Locate the cell with the specified text and output its (X, Y) center coordinate. 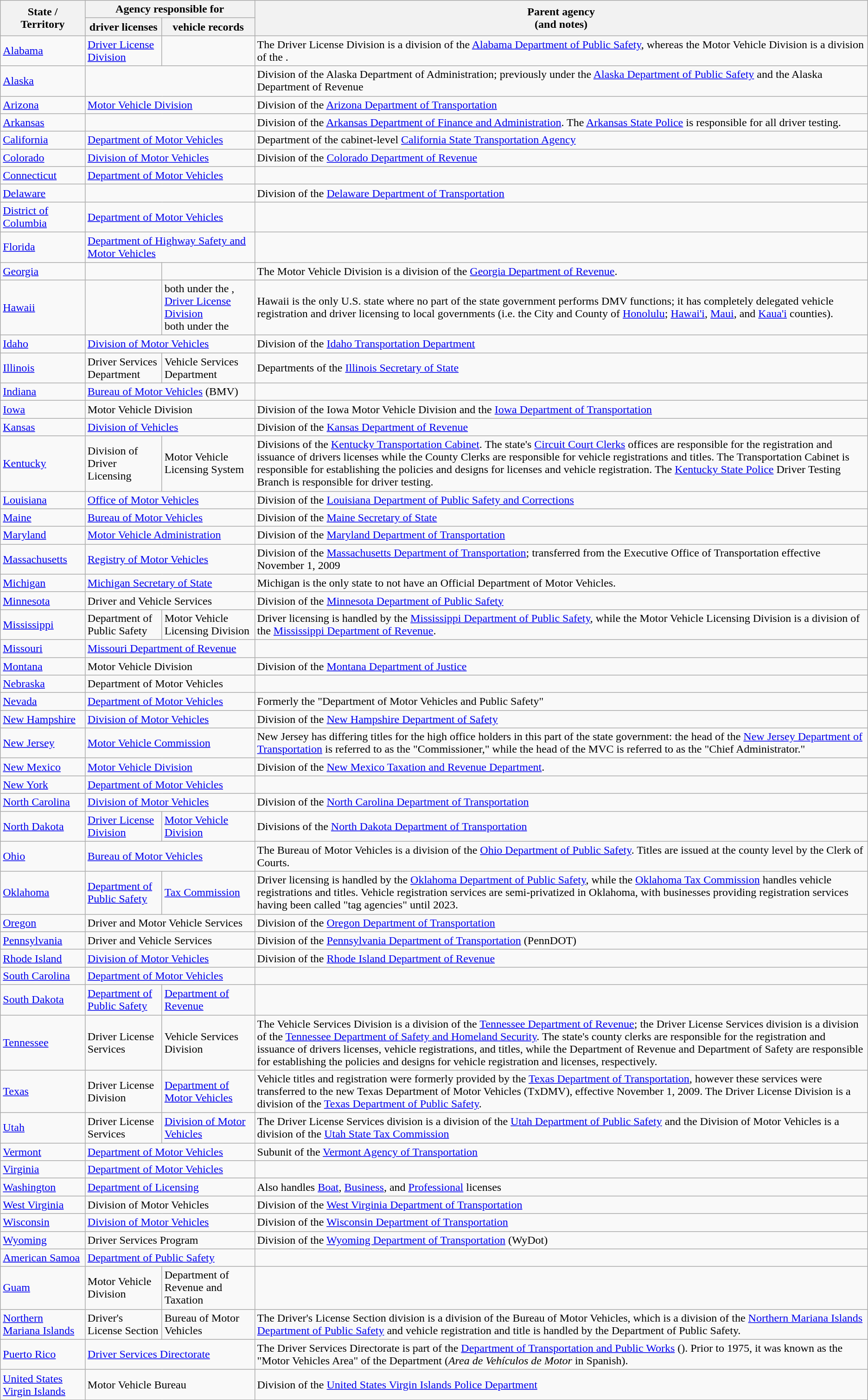
Massachusetts (43, 559)
Nevada (43, 702)
Rhode Island (43, 958)
Georgia (43, 271)
Division of the Wisconsin Department of Transportation (561, 1222)
Oregon (43, 923)
Driver Services Department (123, 368)
Missouri Department of Revenue (170, 648)
Motor Vehicle Licensing System (208, 464)
Vehicle Services Division (208, 1042)
Indiana (43, 392)
Department of Revenue and Taxation (208, 1288)
Motor Vehicle Commission (170, 743)
Michigan is the only state to not have an Official Department of Motor Vehicles. (561, 583)
both under the , Driver License Division both under the (208, 308)
Ohio (43, 856)
Division of the Kansas Department of Revenue (561, 427)
Department of Highway Safety and Motor Vehicles (170, 247)
Puerto Rico (43, 1354)
driver licenses (123, 27)
Northern Mariana Islands (43, 1324)
Driver and Motor Vehicle Services (170, 923)
New York (43, 785)
Mississippi (43, 624)
Washington (43, 1187)
United States Virgin Islands (43, 1385)
Bureau of Motor Vehicles (BMV) (170, 392)
Connecticut (43, 175)
Division of the Wyoming Department of Transportation (WyDot) (561, 1240)
New Hampshire (43, 719)
Alaska (43, 81)
Utah (43, 1128)
Motor Vehicle Administration (170, 535)
New Mexico (43, 767)
Division of Driver Licensing (123, 464)
American Samoa (43, 1258)
vehicle records (208, 27)
Wisconsin (43, 1222)
Agency responsible for (170, 9)
Colorado (43, 158)
Division of the Pennsylvania Department of Transportation (PennDOT) (561, 940)
Division of the Louisiana Department of Public Safety and Corrections (561, 500)
South Carolina (43, 976)
The Driver License Division is a division of the Alabama Department of Public Safety, whereas the Motor Vehicle Division is a division of the . (561, 51)
Driver's License Section (123, 1324)
Division of the New Mexico Taxation and Revenue Department. (561, 767)
Hawaii (43, 308)
Division of the Arkansas Department of Finance and Administration. The Arkansas State Police is responsible for all driver testing. (561, 122)
Vehicle Services Department (208, 368)
Delaware (43, 193)
Division of the Maine Secretary of State (561, 518)
Arizona (43, 105)
Illinois (43, 368)
Division of the Alaska Department of Administration; previously under the Alaska Department of Public Safety and the Alaska Department of Revenue (561, 81)
Division of the West Virginia Department of Transportation (561, 1205)
Parent agency (and notes) (561, 18)
Driver Services Directorate (170, 1354)
Minnesota (43, 601)
Also handles Boat, Business, and Professional licenses (561, 1187)
State /Territory (43, 18)
Vermont (43, 1152)
Division of the Rhode Island Department of Revenue (561, 958)
Florida (43, 247)
Subunit of the Vermont Agency of Transportation (561, 1152)
Division of the United States Virgin Islands Police Department (561, 1385)
Division of the Idaho Transportation Department (561, 344)
South Dakota (43, 1000)
Michigan (43, 583)
The Motor Vehicle Division is a division of the Georgia Department of Revenue. (561, 271)
District of Columbia (43, 217)
Motor Vehicle Licensing Division (208, 624)
Wyoming (43, 1240)
Division of the Colorado Department of Revenue (561, 158)
Department of the cabinet-level California State Transportation Agency (561, 140)
Iowa (43, 409)
Texas (43, 1092)
New Jersey (43, 743)
Department of Licensing (170, 1187)
Tax Commission (208, 893)
Oklahoma (43, 893)
Registry of Motor Vehicles (170, 559)
Tennessee (43, 1042)
Division of the Massachusetts Department of Transportation; transferred from the Executive Office of Transportation effective November 1, 2009 (561, 559)
Guam (43, 1288)
North Dakota (43, 826)
Division of the North Carolina Department of Transportation (561, 802)
Division of the Delaware Department of Transportation (561, 193)
Division of Vehicles (170, 427)
Kansas (43, 427)
West Virginia (43, 1205)
Montana (43, 666)
Louisiana (43, 500)
Maine (43, 518)
Division of the Oregon Department of Transportation (561, 923)
Maryland (43, 535)
Divisions of the North Dakota Department of Transportation (561, 826)
Division of the Montana Department of Justice (561, 666)
Division of the Arizona Department of Transportation (561, 105)
Virginia (43, 1170)
Nebraska (43, 684)
Division of the New Hampshire Department of Safety (561, 719)
Division of the Minnesota Department of Public Safety (561, 601)
Driver Services Program (170, 1240)
Missouri (43, 648)
California (43, 140)
Division of the Maryland Department of Transportation (561, 535)
The Bureau of Motor Vehicles is a division of the Ohio Department of Public Safety. Titles are issued at the county level by the Clerk of Courts. (561, 856)
Kentucky (43, 464)
Michigan Secretary of State (170, 583)
Division of the Iowa Motor Vehicle Division and the Iowa Department of Transportation (561, 409)
Idaho (43, 344)
North Carolina (43, 802)
Formerly the "Department of Motor Vehicles and Public Safety" (561, 702)
Pennsylvania (43, 940)
Department of Revenue (208, 1000)
Office of Motor Vehicles (170, 500)
Alabama (43, 51)
Departments of the Illinois Secretary of State (561, 368)
Arkansas (43, 122)
Motor Vehicle Bureau (170, 1385)
